Identify which cell holds the provided text, then report its [X, Y] central coordinate. 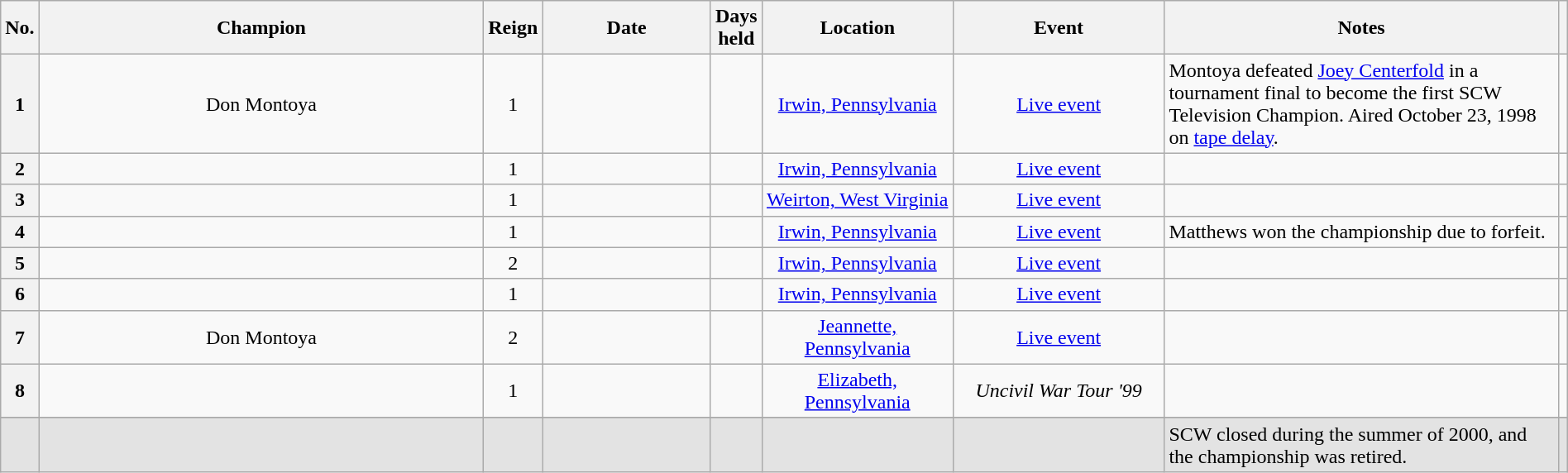
6 [20, 294]
No. [20, 28]
Uncivil War Tour '99 [1059, 390]
4 [20, 232]
Date [627, 28]
Days held [736, 28]
Weirton, West Virginia [857, 200]
3 [20, 200]
Event [1059, 28]
Matthews won the championship due to forfeit. [1361, 232]
Jeannette, Pennsylvania [857, 337]
Notes [1361, 28]
Reign [513, 28]
Montoya defeated Joey Centerfold in a tournament final to become the first SCW Television Champion. Aired October 23, 1998 on tape delay. [1361, 104]
5 [20, 263]
7 [20, 337]
Location [857, 28]
Elizabeth, Pennsylvania [857, 390]
8 [20, 390]
SCW closed during the summer of 2000, and the championship was retired. [1361, 445]
Champion [261, 28]
